Extract the [X, Y] coordinate from the center of the cell holding the provided text.  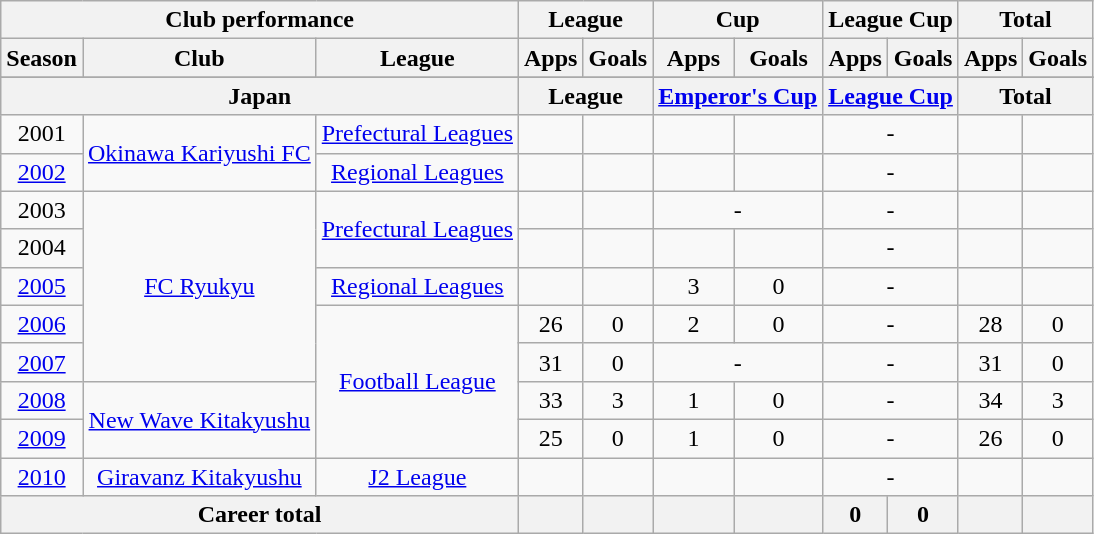
2005 [42, 286]
Japan [260, 96]
34 [990, 400]
Football League [417, 381]
2008 [42, 400]
28 [990, 324]
Cup [738, 20]
Season [42, 58]
Club performance [260, 20]
New Wave Kitakyushu [199, 419]
2010 [42, 477]
2007 [42, 362]
2003 [42, 210]
FC Ryukyu [199, 286]
2002 [42, 172]
25 [551, 438]
Emperor's Cup [738, 96]
Career total [260, 515]
33 [551, 400]
2001 [42, 134]
Okinawa Kariyushi FC [199, 153]
Giravanz Kitakyushu [199, 477]
2 [694, 324]
J2 League [417, 477]
2009 [42, 438]
2004 [42, 248]
2006 [42, 324]
Club [199, 58]
